Capture the cell that displays the provided text and extract its (x, y) central coordinate. 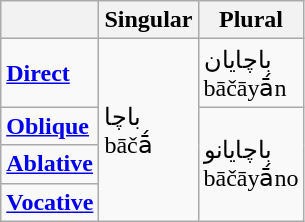
Vocative (50, 202)
Singular (148, 20)
باچاbāčā́ (148, 130)
Direct (50, 73)
Oblique (50, 126)
Plural (251, 20)
باچايانوbāčāyā́no (251, 164)
باچايانbāčāyā́n (251, 73)
Ablative (50, 164)
